Return the (x, y) coordinate for the center point of the cell that contains the specified text.  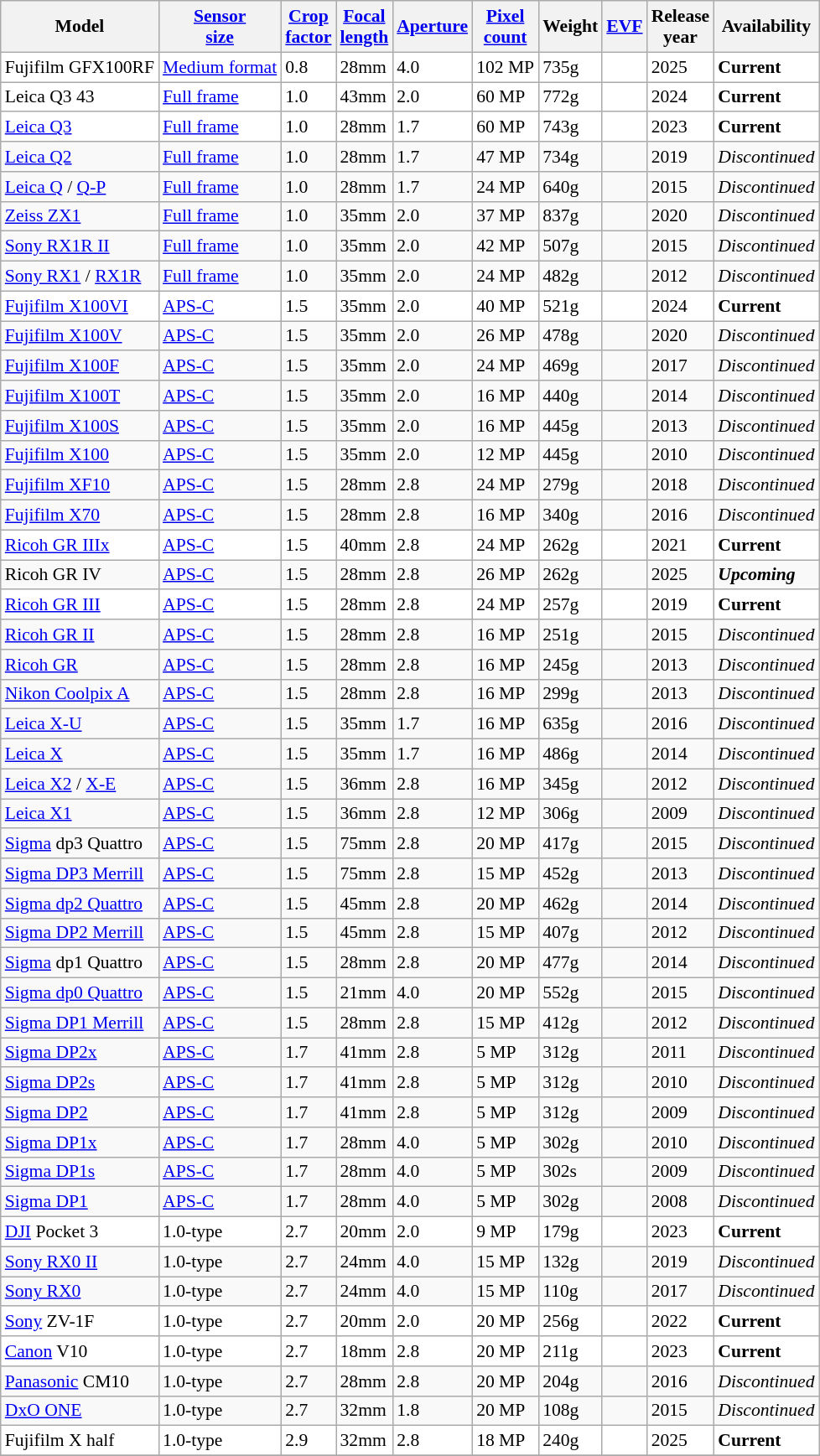
2018 (681, 485)
Leica Q / Q-P (80, 187)
Leica X1 (80, 814)
478g (570, 336)
Pixelcount (505, 27)
299g (570, 694)
Sensorsize (220, 27)
2022 (681, 1322)
132g (570, 1262)
1.8 (433, 1411)
DJI Pocket 3 (80, 1232)
640g (570, 187)
Sony ZV-1F (80, 1322)
2021 (681, 545)
0.8 (309, 67)
Fujifilm X half (80, 1441)
42 MP (505, 246)
Ricoh GR IV (80, 575)
486g (570, 754)
407g (570, 933)
37 MP (505, 216)
2008 (681, 1202)
179g (570, 1232)
Canon V10 (80, 1351)
Fujifilm X100S (80, 426)
Fujifilm X100VI (80, 306)
204g (570, 1381)
Fujifilm X100V (80, 336)
Panasonic CM10 (80, 1381)
Model (80, 27)
Sigma dp2 Quattro (80, 904)
Ricoh GR III (80, 605)
Sigma DP1 Merrill (80, 1023)
DxO ONE (80, 1411)
Cropfactor (309, 27)
772g (570, 97)
Sigma DP2x (80, 1053)
417g (570, 844)
43mm (364, 97)
40 MP (505, 306)
Upcoming (766, 575)
40mm (364, 545)
440g (570, 396)
EVF (624, 27)
18 MP (505, 1441)
477g (570, 963)
Leica Q2 (80, 157)
Ricoh GR (80, 665)
Availability (766, 27)
Leica Q3 (80, 127)
Fujifilm GFX100RF (80, 67)
Fujifilm X100F (80, 366)
Zeiss ZX1 (80, 216)
257g (570, 605)
302s (570, 1172)
Sigma dp3 Quattro (80, 844)
Leica X2 / X-E (80, 784)
734g (570, 157)
Sigma DP1 (80, 1202)
2011 (681, 1053)
240g (570, 1441)
Sigma DP2s (80, 1083)
18mm (364, 1351)
Fujifilm X100 (80, 455)
306g (570, 814)
21mm (364, 993)
Sigma DP1s (80, 1172)
452g (570, 873)
837g (570, 216)
Ricoh GR IIIx (80, 545)
Fujifilm X100T (80, 396)
Sony RX1 / RX1R (80, 277)
Sigma dp0 Quattro (80, 993)
Medium format (220, 67)
108g (570, 1411)
Sigma DP3 Merrill (80, 873)
552g (570, 993)
102 MP (505, 67)
Ricoh GR II (80, 635)
245g (570, 665)
Fujifilm XF10 (80, 485)
Focallength (364, 27)
251g (570, 635)
Nikon Coolpix A (80, 694)
340g (570, 516)
279g (570, 485)
469g (570, 366)
Leica X (80, 754)
Sigma DP2 Merrill (80, 933)
521g (570, 306)
9 MP (505, 1232)
Aperture (433, 27)
Leica X-U (80, 724)
256g (570, 1322)
Sigma DP1x (80, 1143)
110g (570, 1292)
47 MP (505, 157)
211g (570, 1351)
Leica Q3 43 (80, 97)
482g (570, 277)
735g (570, 67)
2.9 (309, 1441)
462g (570, 904)
Sigma dp1 Quattro (80, 963)
Releaseyear (681, 27)
743g (570, 127)
635g (570, 724)
Fujifilm X70 (80, 516)
412g (570, 1023)
Sony RX0 II (80, 1262)
Weight (570, 27)
Sony RX0 (80, 1292)
507g (570, 246)
Sigma DP2 (80, 1112)
Sony RX1R II (80, 246)
345g (570, 784)
